Extract the (x, y) coordinate from the center of the cell holding the provided text.  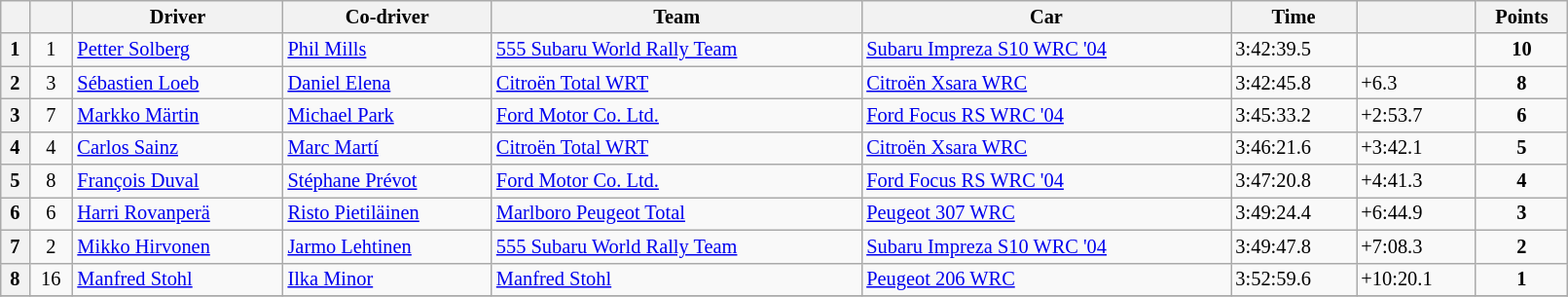
Marlboro Peugeot Total (676, 213)
+6:44.9 (1417, 213)
Peugeot 206 WRC (1045, 279)
Car (1045, 17)
+7:08.3 (1417, 246)
+2:53.7 (1417, 115)
+4:41.3 (1417, 181)
+6.3 (1417, 83)
10 (1522, 50)
Time (1295, 17)
Team (676, 17)
3:46:21.6 (1295, 148)
3:52:59.6 (1295, 279)
Markko Märtin (178, 115)
Petter Solberg (178, 50)
Jarmo Lehtinen (387, 246)
Points (1522, 17)
+3:42.1 (1417, 148)
Ilka Minor (387, 279)
Risto Pietiläinen (387, 213)
3:49:24.4 (1295, 213)
François Duval (178, 181)
+10:20.1 (1417, 279)
Driver (178, 17)
Mikko Hirvonen (178, 246)
Peugeot 307 WRC (1045, 213)
3:49:47.8 (1295, 246)
Carlos Sainz (178, 148)
3:45:33.2 (1295, 115)
Co-driver (387, 17)
Michael Park (387, 115)
Phil Mills (387, 50)
Sébastien Loeb (178, 83)
3:42:39.5 (1295, 50)
Harri Rovanperä (178, 213)
Marc Martí (387, 148)
Daniel Elena (387, 83)
3:47:20.8 (1295, 181)
Stéphane Prévot (387, 181)
16 (51, 279)
3:42:45.8 (1295, 83)
